Determine the [X, Y] coordinate at the center of the cell enclosing the given text.  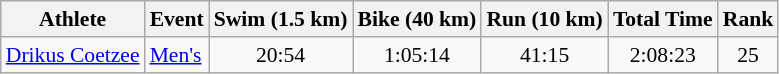
Total Time [663, 19]
Run (10 km) [544, 19]
1:05:14 [416, 55]
Swim (1.5 km) [281, 19]
Event [177, 19]
41:15 [544, 55]
Drikus Coetzee [73, 55]
Men's [177, 55]
Athlete [73, 19]
20:54 [281, 55]
Bike (40 km) [416, 19]
Rank [748, 19]
25 [748, 55]
2:08:23 [663, 55]
